Locate the cell with the specified text and output its [x, y] center coordinate. 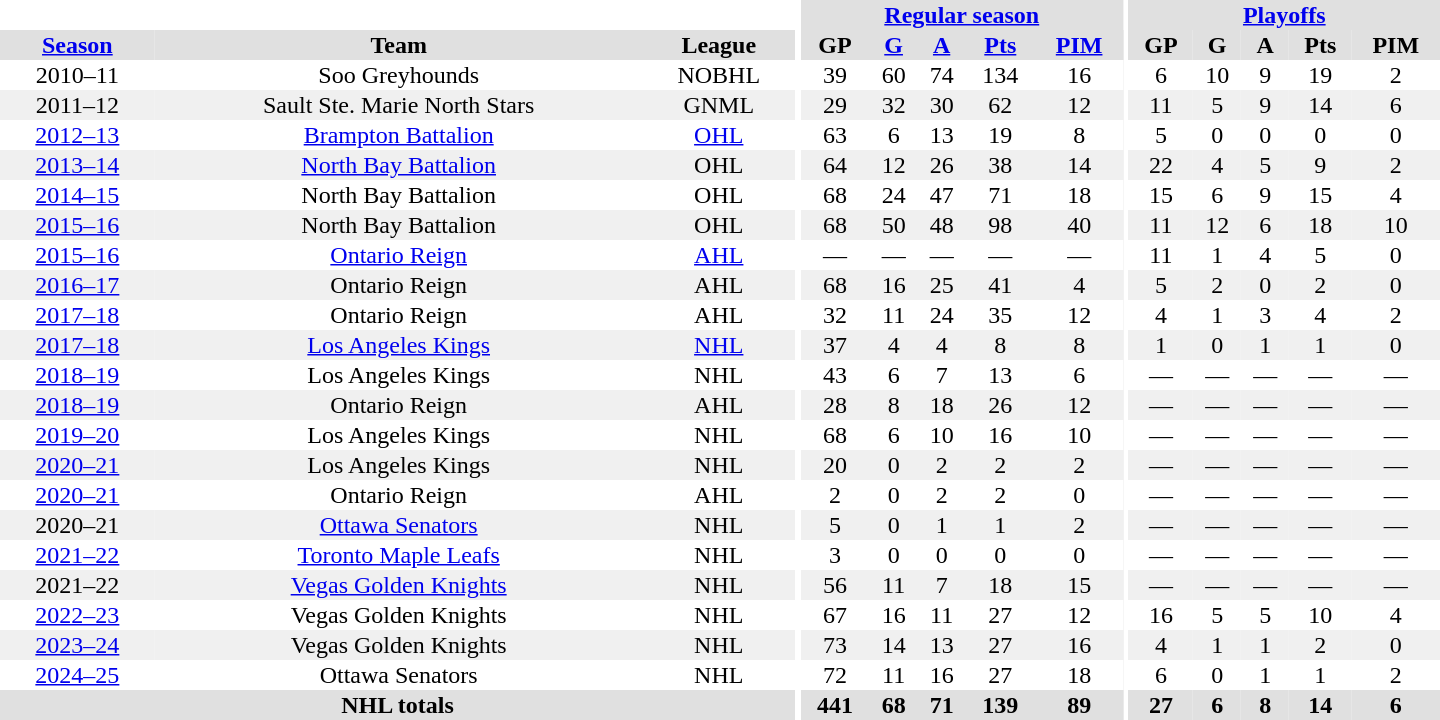
Season [78, 45]
134 [1000, 75]
60 [894, 75]
63 [834, 135]
2013–14 [78, 165]
40 [1079, 225]
89 [1079, 705]
47 [942, 195]
NOBHL [719, 75]
62 [1000, 105]
98 [1000, 225]
41 [1000, 285]
72 [834, 675]
Regular season [962, 15]
2019–20 [78, 435]
37 [834, 345]
30 [942, 105]
2024–25 [78, 675]
NHL totals [398, 705]
25 [942, 285]
74 [942, 75]
35 [1000, 315]
Playoffs [1284, 15]
2022–23 [78, 615]
Toronto Maple Leafs [399, 555]
39 [834, 75]
67 [834, 615]
48 [942, 225]
Brampton Battalion [399, 135]
139 [1000, 705]
2012–13 [78, 135]
2014–15 [78, 195]
2023–24 [78, 645]
29 [834, 105]
50 [894, 225]
22 [1162, 165]
2016–17 [78, 285]
2010–11 [78, 75]
2011–12 [78, 105]
20 [834, 465]
73 [834, 645]
43 [834, 375]
28 [834, 405]
Team [399, 45]
56 [834, 585]
Sault Ste. Marie North Stars [399, 105]
GNML [719, 105]
64 [834, 165]
Soo Greyhounds [399, 75]
441 [834, 705]
League [719, 45]
38 [1000, 165]
